Return [x, y] of the center of cell containing provided text 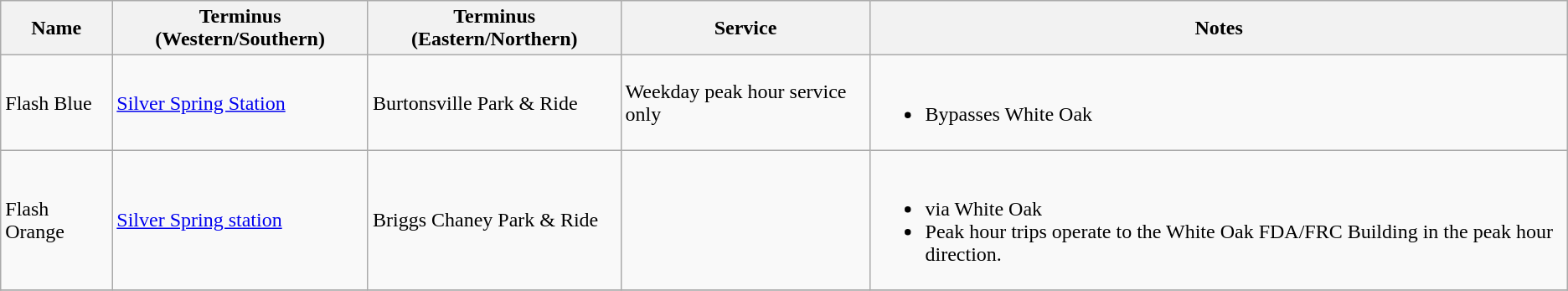
Briggs Chaney Park & Ride [494, 220]
Notes [1219, 29]
Weekday peak hour service only [745, 102]
Terminus (Western/Southern) [240, 29]
Silver Spring station [240, 220]
Silver Spring Station [240, 102]
Bypasses White Oak [1219, 102]
Flash Orange [57, 220]
via White OakPeak hour trips operate to the White Oak FDA/FRC Building in the peak hour direction. [1219, 220]
Burtonsville Park & Ride [494, 102]
Name [57, 29]
Flash Blue [57, 102]
Terminus (Eastern/Northern) [494, 29]
Service [745, 29]
